Return [x, y] of the center of cell containing provided text 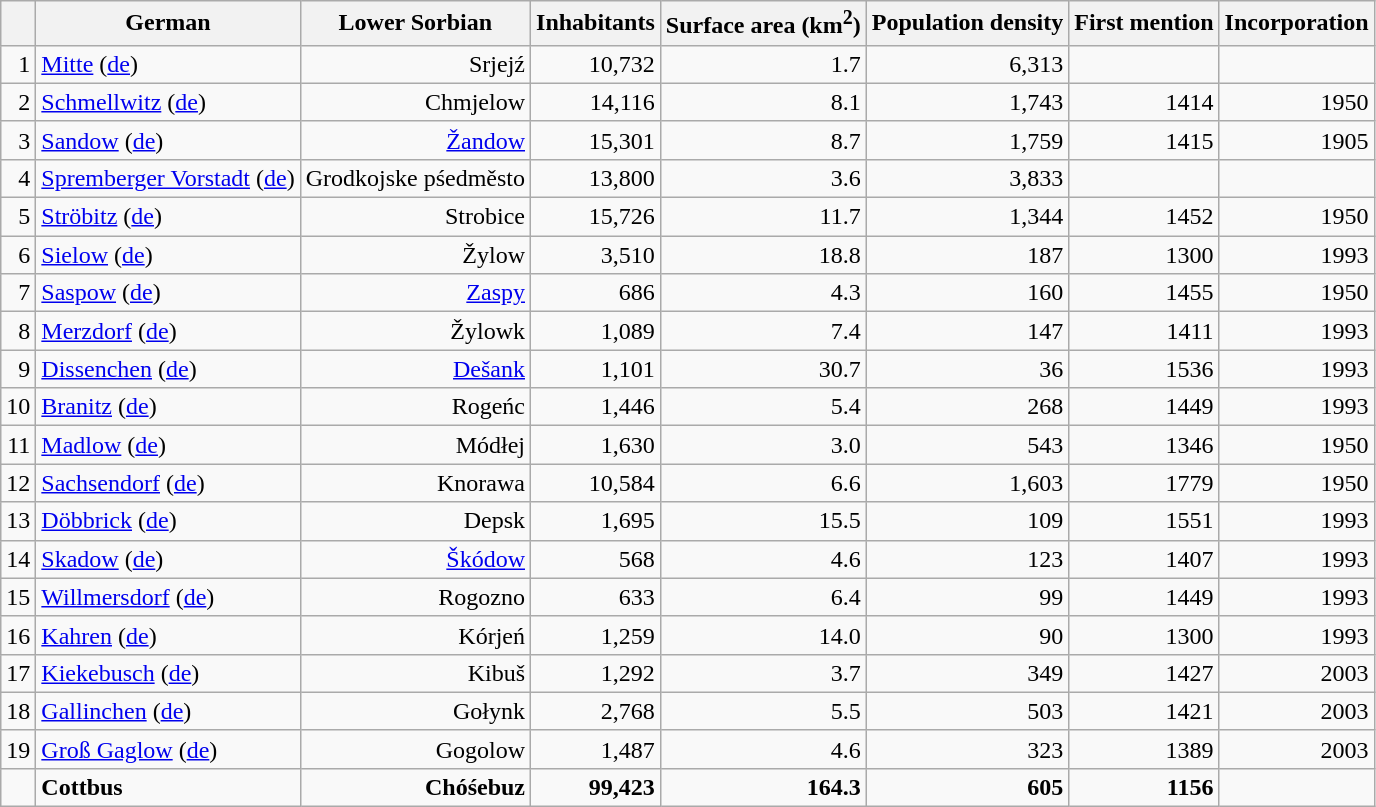
Škódow [415, 559]
1,292 [596, 673]
605 [967, 787]
Gołynk [415, 711]
1536 [1144, 369]
503 [967, 711]
Sachsendorf (de) [168, 483]
8 [18, 331]
3 [18, 140]
5.4 [763, 407]
14 [18, 559]
Spremberger Vorstadt (de) [168, 178]
1,630 [596, 445]
Incorporation [1296, 24]
1,603 [967, 483]
Rogeńc [415, 407]
Groß Gaglow (de) [168, 749]
568 [596, 559]
Lower Sorbian [415, 24]
Chmjelow [415, 102]
6.6 [763, 483]
Skadow (de) [168, 559]
1 [18, 64]
7.4 [763, 331]
1452 [1144, 217]
1.7 [763, 64]
7 [18, 293]
123 [967, 559]
3.6 [763, 178]
1,101 [596, 369]
11.7 [763, 217]
10,584 [596, 483]
Srjejź [415, 64]
Kórjeń [415, 635]
Branitz (de) [168, 407]
19 [18, 749]
1407 [1144, 559]
3.0 [763, 445]
14,116 [596, 102]
13,800 [596, 178]
1,446 [596, 407]
18 [18, 711]
1,089 [596, 331]
1415 [1144, 140]
Schmellwitz (de) [168, 102]
Cottbus [168, 787]
Žylow [415, 255]
543 [967, 445]
1779 [1144, 483]
Willmersdorf (de) [168, 597]
15 [18, 597]
13 [18, 521]
Módłej [415, 445]
Dešank [415, 369]
Zaspy [415, 293]
147 [967, 331]
14.0 [763, 635]
First mention [1144, 24]
686 [596, 293]
Dissenchen (de) [168, 369]
Ströbitz (de) [168, 217]
1,344 [967, 217]
11 [18, 445]
187 [967, 255]
6.4 [763, 597]
323 [967, 749]
Kibuš [415, 673]
1,743 [967, 102]
1421 [1144, 711]
Saspow (de) [168, 293]
Döbbrick (de) [168, 521]
Gogolow [415, 749]
1,487 [596, 749]
16 [18, 635]
Kiekebusch (de) [168, 673]
Gallinchen (de) [168, 711]
109 [967, 521]
15.5 [763, 521]
3.7 [763, 673]
1455 [1144, 293]
4 [18, 178]
1411 [1144, 331]
Sielow (de) [168, 255]
1,759 [967, 140]
6 [18, 255]
Surface area (km2) [763, 24]
5 [18, 217]
1346 [1144, 445]
1,259 [596, 635]
30.7 [763, 369]
15,301 [596, 140]
Rogozno [415, 597]
Mitte (de) [168, 64]
Strobice [415, 217]
1905 [1296, 140]
Žylowk [415, 331]
Madlow (de) [168, 445]
1,695 [596, 521]
1551 [1144, 521]
10,732 [596, 64]
99 [967, 597]
3,833 [967, 178]
15,726 [596, 217]
1389 [1144, 749]
160 [967, 293]
Kahren (de) [168, 635]
Sandow (de) [168, 140]
99,423 [596, 787]
8.1 [763, 102]
1427 [1144, 673]
Merzdorf (de) [168, 331]
1156 [1144, 787]
Grodkojske pśedměsto [415, 178]
10 [18, 407]
36 [967, 369]
349 [967, 673]
Depsk [415, 521]
2,768 [596, 711]
Chóśebuz [415, 787]
4.3 [763, 293]
Žandow [415, 140]
268 [967, 407]
6,313 [967, 64]
Population density [967, 24]
90 [967, 635]
German [168, 24]
2 [18, 102]
3,510 [596, 255]
18.8 [763, 255]
Knorawa [415, 483]
8.7 [763, 140]
17 [18, 673]
12 [18, 483]
1414 [1144, 102]
9 [18, 369]
164.3 [763, 787]
Inhabitants [596, 24]
633 [596, 597]
5.5 [763, 711]
